Find where the given text appears and provide that cell's center as [X, Y] coordinate. 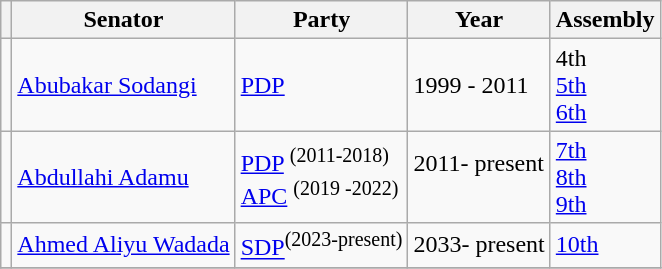
1999 - 2011 [479, 85]
Year [479, 20]
10th [605, 246]
7th8th9th [605, 177]
SDP(2023-present) [322, 246]
Ahmed Aliyu Wadada [124, 246]
PDP (2011-2018)APC (2019 -2022) [322, 177]
Senator [124, 20]
PDP [322, 85]
2011- present [479, 177]
Party [322, 20]
Abubakar Sodangi [124, 85]
Abdullahi Adamu [124, 177]
2033- present [479, 246]
4th5th6th [605, 85]
Assembly [605, 20]
